Pinpoint the cell where the given text exists, returning its (x, y) midpoint coordinate. 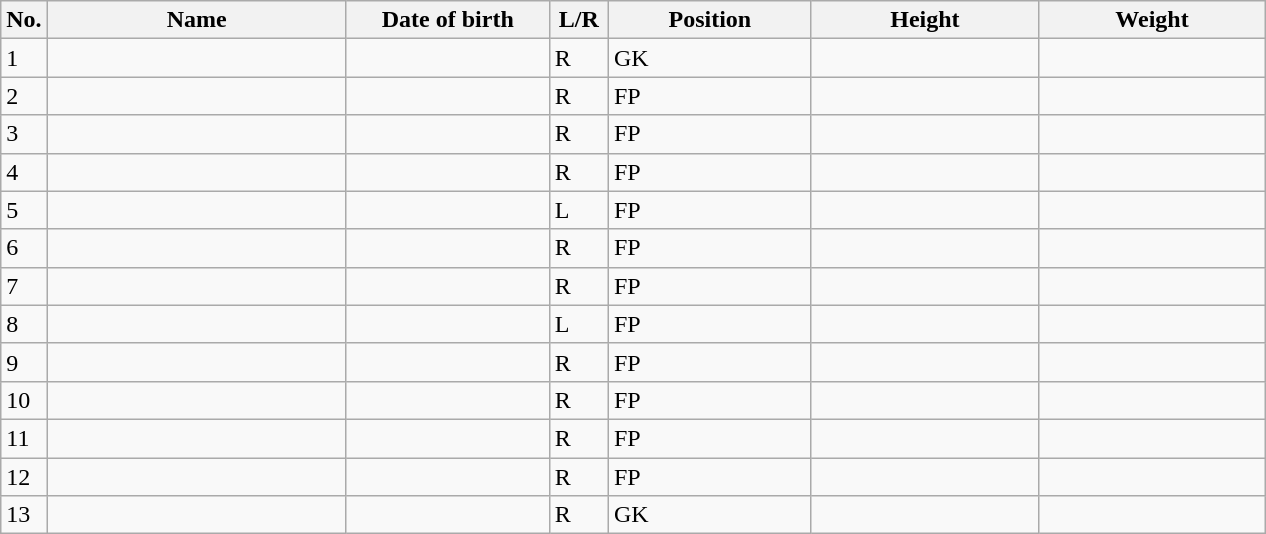
2 (24, 96)
Position (710, 20)
L/R (578, 20)
13 (24, 515)
Date of birth (448, 20)
Name (196, 20)
11 (24, 438)
6 (24, 248)
No. (24, 20)
4 (24, 172)
5 (24, 210)
10 (24, 400)
12 (24, 477)
3 (24, 134)
Weight (1152, 20)
7 (24, 286)
9 (24, 362)
1 (24, 58)
Height (924, 20)
8 (24, 324)
